Return the (X, Y) coordinate for the center point of the cell that contains the specified text.  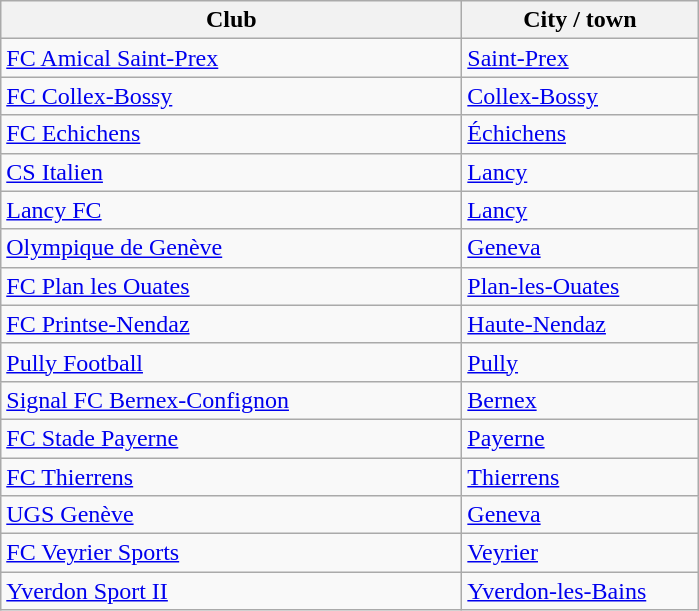
Saint-Prex (580, 58)
FC Veyrier Sports (232, 553)
Olympique de Genève (232, 248)
Pully (580, 362)
Veyrier (580, 553)
Yverdon-les-Bains (580, 591)
City / town (580, 20)
Bernex (580, 400)
Collex-Bossy (580, 96)
FC Amical Saint-Prex (232, 58)
Échichens (580, 134)
FC Collex-Bossy (232, 96)
FC Thierrens (232, 477)
FC Printse-Nendaz (232, 324)
Yverdon Sport II (232, 591)
CS Italien (232, 172)
FC Stade Payerne (232, 438)
Payerne (580, 438)
FC Plan les Ouates (232, 286)
Plan-les-Ouates (580, 286)
Pully Football (232, 362)
UGS Genève (232, 515)
FC Echichens (232, 134)
Club (232, 20)
Thierrens (580, 477)
Lancy FC (232, 210)
Haute-Nendaz (580, 324)
Signal FC Bernex-Confignon (232, 400)
